Find where the given text appears and provide that cell's center as (X, Y) coordinate. 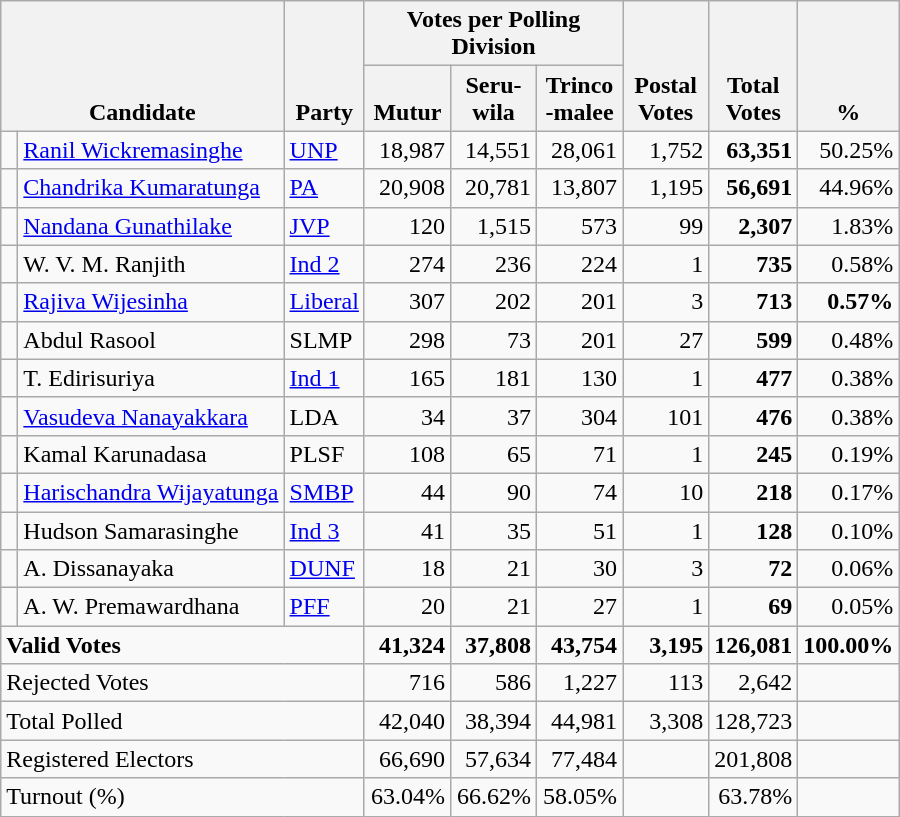
0.58% (848, 264)
58.05% (580, 797)
20,781 (493, 188)
72 (754, 569)
1,752 (666, 150)
44,981 (580, 721)
20 (407, 607)
Candidate (142, 66)
716 (407, 683)
3,195 (666, 645)
218 (754, 492)
43,754 (580, 645)
Registered Electors (183, 759)
69 (754, 607)
Ranil Wickremasinghe (151, 150)
Abdul Rasool (151, 340)
274 (407, 264)
Turnout (%) (183, 797)
Valid Votes (183, 645)
101 (666, 416)
108 (407, 454)
Ind 1 (324, 378)
1.83% (848, 226)
44 (407, 492)
37,808 (493, 645)
224 (580, 264)
599 (754, 340)
2,642 (754, 683)
Party (324, 66)
SLMP (324, 340)
Ind 2 (324, 264)
307 (407, 302)
28,061 (580, 150)
PA (324, 188)
14,551 (493, 150)
Chandrika Kumaratunga (151, 188)
0.57% (848, 302)
Total Votes (754, 66)
Rejected Votes (183, 683)
113 (666, 683)
1,227 (580, 683)
38,394 (493, 721)
20,908 (407, 188)
34 (407, 416)
T. Edirisuriya (151, 378)
130 (580, 378)
Kamal Karunadasa (151, 454)
% (848, 66)
Total Polled (183, 721)
Rajiva Wijesinha (151, 302)
100.00% (848, 645)
UNP (324, 150)
57,634 (493, 759)
56,691 (754, 188)
90 (493, 492)
PFF (324, 607)
181 (493, 378)
63.78% (754, 797)
41,324 (407, 645)
A. Dissanayaka (151, 569)
245 (754, 454)
SMBP (324, 492)
DUNF (324, 569)
44.96% (848, 188)
476 (754, 416)
63.04% (407, 797)
304 (580, 416)
3,308 (666, 721)
2,307 (754, 226)
74 (580, 492)
0.19% (848, 454)
573 (580, 226)
0.17% (848, 492)
Votes per Polling Division (493, 34)
77,484 (580, 759)
Ind 3 (324, 531)
1,515 (493, 226)
18,987 (407, 150)
126,081 (754, 645)
JVP (324, 226)
35 (493, 531)
Trinco-malee (580, 98)
63,351 (754, 150)
1,195 (666, 188)
66,690 (407, 759)
586 (493, 683)
65 (493, 454)
18 (407, 569)
37 (493, 416)
10 (666, 492)
51 (580, 531)
30 (580, 569)
41 (407, 531)
99 (666, 226)
LDA (324, 416)
735 (754, 264)
Hudson Samarasinghe (151, 531)
0.06% (848, 569)
73 (493, 340)
128 (754, 531)
Liberal (324, 302)
71 (580, 454)
202 (493, 302)
Mutur (407, 98)
298 (407, 340)
A. W. Premawardhana (151, 607)
236 (493, 264)
W. V. M. Ranjith (151, 264)
Nandana Gunathilake (151, 226)
713 (754, 302)
0.48% (848, 340)
13,807 (580, 188)
66.62% (493, 797)
Vasudeva Nanayakkara (151, 416)
42,040 (407, 721)
165 (407, 378)
120 (407, 226)
0.05% (848, 607)
Seru-wila (493, 98)
0.10% (848, 531)
PLSF (324, 454)
128,723 (754, 721)
PostalVotes (666, 66)
477 (754, 378)
201,808 (754, 759)
50.25% (848, 150)
Harischandra Wijayatunga (151, 492)
